Find where the given text appears and provide that cell's center as [x, y] coordinate. 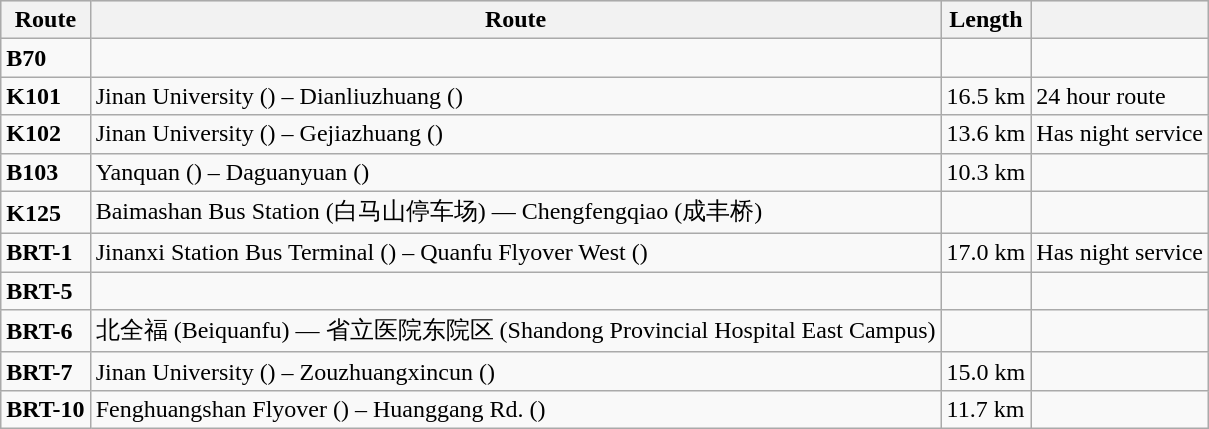
16.5 km [986, 96]
BRT-1 [46, 253]
Baimashan Bus Station (白马山停车场) — Chengfengqiao (成丰桥) [516, 212]
13.6 km [986, 134]
K125 [46, 212]
10.3 km [986, 172]
24 hour route [1120, 96]
Jinan University () – Zouzhuangxincun () [516, 371]
BRT-5 [46, 291]
北全福 (Beiquanfu) — 省立医院东院区 (Shandong Provincial Hospital East Campus) [516, 332]
17.0 km [986, 253]
Length [986, 20]
K102 [46, 134]
Jinan University () – Gejiazhuang () [516, 134]
BRT-10 [46, 409]
BRT-6 [46, 332]
Jinanxi Station Bus Terminal () – Quanfu Flyover West () [516, 253]
B103 [46, 172]
15.0 km [986, 371]
BRT-7 [46, 371]
K101 [46, 96]
11.7 km [986, 409]
Yanquan () – Daguanyuan () [516, 172]
Jinan University () – Dianliuzhuang () [516, 96]
Fenghuangshan Flyover () – Huanggang Rd. () [516, 409]
B70 [46, 58]
